Return the [x, y] coordinate for the center point of the cell that contains the specified text.  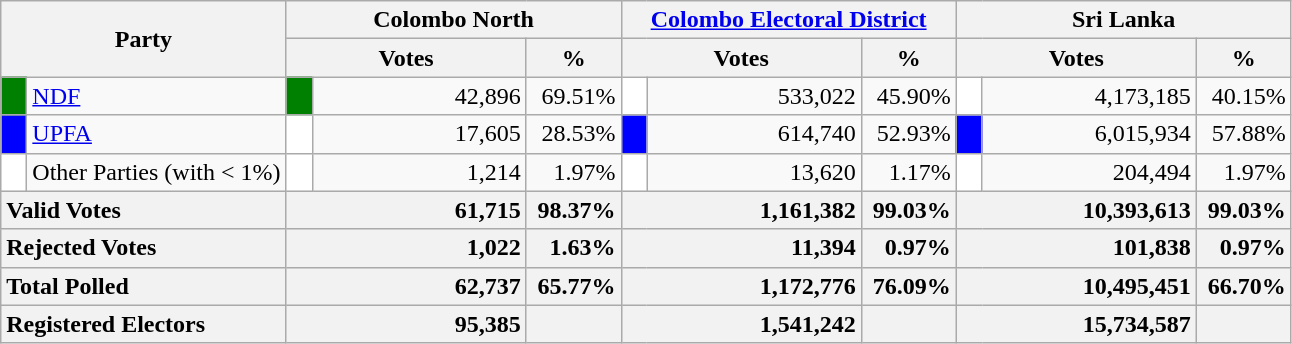
1,541,242 [741, 324]
15,734,587 [1076, 324]
28.53% [574, 134]
NDF [156, 96]
1.17% [908, 172]
10,495,451 [1076, 286]
76.09% [908, 286]
Colombo North [454, 20]
101,838 [1076, 248]
Total Polled [144, 286]
1.63% [574, 248]
204,494 [1089, 172]
65.77% [574, 286]
42,896 [419, 96]
1,022 [406, 248]
4,173,185 [1089, 96]
57.88% [1244, 134]
1,172,776 [741, 286]
10,393,613 [1076, 210]
11,394 [741, 248]
6,015,934 [1089, 134]
62,737 [406, 286]
Other Parties (with < 1%) [156, 172]
17,605 [419, 134]
Sri Lanka [1124, 20]
Rejected Votes [144, 248]
13,620 [754, 172]
Colombo Electoral District [788, 20]
98.37% [574, 210]
52.93% [908, 134]
66.70% [1244, 286]
Valid Votes [144, 210]
40.15% [1244, 96]
UPFA [156, 134]
45.90% [908, 96]
69.51% [574, 96]
533,022 [754, 96]
1,161,382 [741, 210]
1,214 [419, 172]
614,740 [754, 134]
Party [144, 39]
61,715 [406, 210]
95,385 [406, 324]
Registered Electors [144, 324]
